Capture the cell that displays the provided text and extract its [x, y] central coordinate. 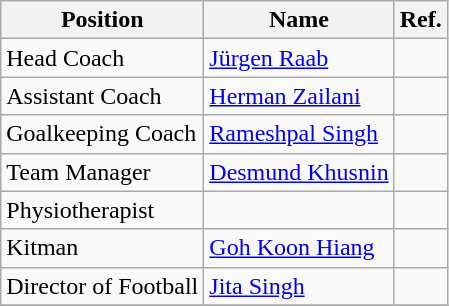
Herman Zailani [299, 96]
Team Manager [102, 172]
Goh Koon Hiang [299, 248]
Assistant Coach [102, 96]
Position [102, 20]
Name [299, 20]
Jita Singh [299, 286]
Desmund Khusnin [299, 172]
Director of Football [102, 286]
Rameshpal Singh [299, 134]
Ref. [420, 20]
Physiotherapist [102, 210]
Head Coach [102, 58]
Goalkeeping Coach [102, 134]
Kitman [102, 248]
Jürgen Raab [299, 58]
